Find where the given text appears and provide that cell's center as [x, y] coordinate. 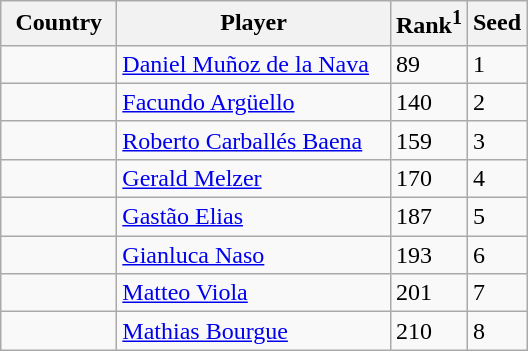
Gerald Melzer [254, 178]
7 [496, 293]
4 [496, 178]
Roberto Carballés Baena [254, 140]
170 [428, 178]
Gianluca Naso [254, 255]
159 [428, 140]
Daniel Muñoz de la Nava [254, 64]
5 [496, 217]
89 [428, 64]
Facundo Argüello [254, 102]
6 [496, 255]
Country [59, 24]
Matteo Viola [254, 293]
Gastão Elias [254, 217]
210 [428, 331]
Rank1 [428, 24]
8 [496, 331]
193 [428, 255]
2 [496, 102]
3 [496, 140]
Mathias Bourgue [254, 331]
Player [254, 24]
201 [428, 293]
187 [428, 217]
Seed [496, 24]
140 [428, 102]
1 [496, 64]
